Determine the [x, y] coordinate at the center of the cell enclosing the given text.  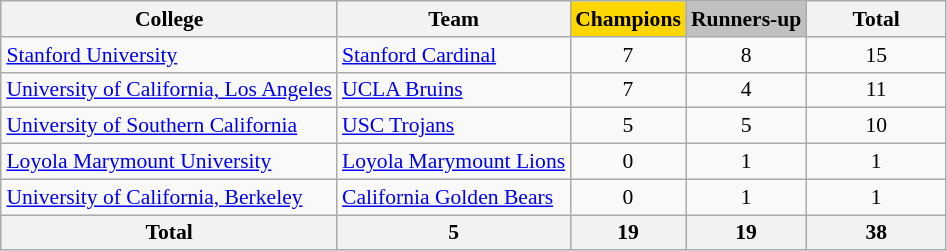
College [169, 19]
4 [746, 90]
8 [746, 55]
Team [454, 19]
University of Southern California [169, 126]
California Golden Bears [454, 197]
Stanford University [169, 55]
Stanford Cardinal [454, 55]
Runners-up [746, 19]
15 [876, 55]
11 [876, 90]
Loyola Marymount University [169, 162]
UCLA Bruins [454, 90]
38 [876, 233]
University of California, Los Angeles [169, 90]
10 [876, 126]
Champions [628, 19]
USC Trojans [454, 126]
University of California, Berkeley [169, 197]
Loyola Marymount Lions [454, 162]
